Extract the [x, y] coordinate from the center of the cell holding the provided text.  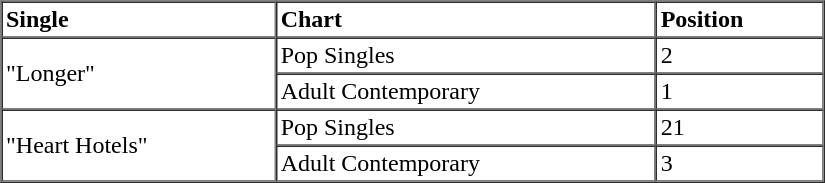
2 [740, 56]
Position [740, 20]
Chart [466, 20]
Single [140, 20]
"Longer" [140, 74]
3 [740, 164]
21 [740, 128]
1 [740, 92]
"Heart Hotels" [140, 146]
